Find where the given text appears and provide that cell's center as [X, Y] coordinate. 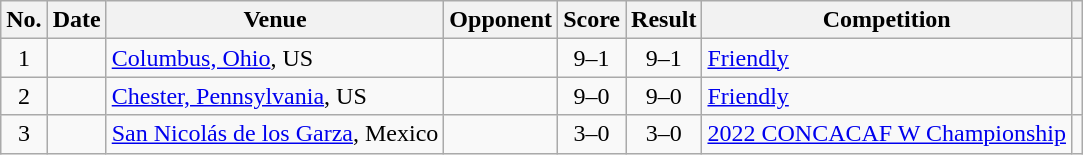
Opponent [501, 20]
Venue [275, 20]
Competition [887, 20]
1 [24, 58]
San Nicolás de los Garza, Mexico [275, 134]
2 [24, 96]
3 [24, 134]
Chester, Pennsylvania, US [275, 96]
Result [664, 20]
No. [24, 20]
2022 CONCACAF W Championship [887, 134]
Columbus, Ohio, US [275, 58]
Score [592, 20]
Date [76, 20]
